Output the (x, y) coordinate of the center of the cell containing the given text.  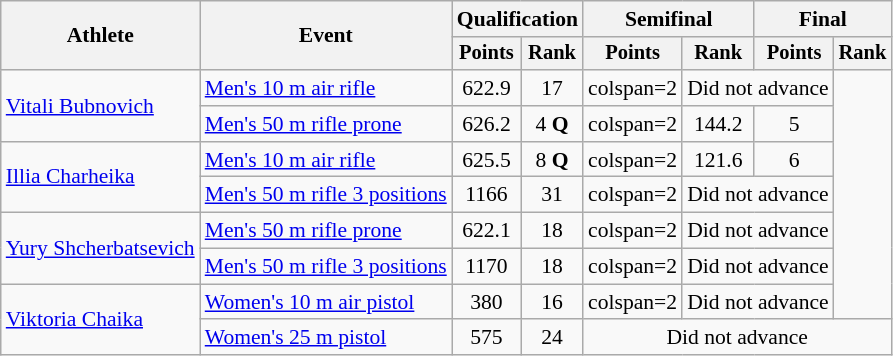
380 (486, 302)
17 (552, 88)
16 (552, 302)
24 (552, 338)
575 (486, 338)
Athlete (100, 36)
1170 (486, 267)
Illia Charheika (100, 178)
6 (794, 160)
4 Q (552, 124)
Semifinal (668, 19)
8 Q (552, 160)
Yury Shcherbatsevich (100, 248)
625.5 (486, 160)
Women's 25 m pistol (326, 338)
Qualification (518, 19)
622.9 (486, 88)
5 (794, 124)
121.6 (718, 160)
31 (552, 195)
Vitali Bubnovich (100, 106)
Final (822, 19)
Women's 10 m air pistol (326, 302)
Event (326, 36)
144.2 (718, 124)
Viktoria Chaika (100, 320)
622.1 (486, 231)
1166 (486, 195)
626.2 (486, 124)
